Provide the [x, y] coordinate of the cell's center where the given text is located.  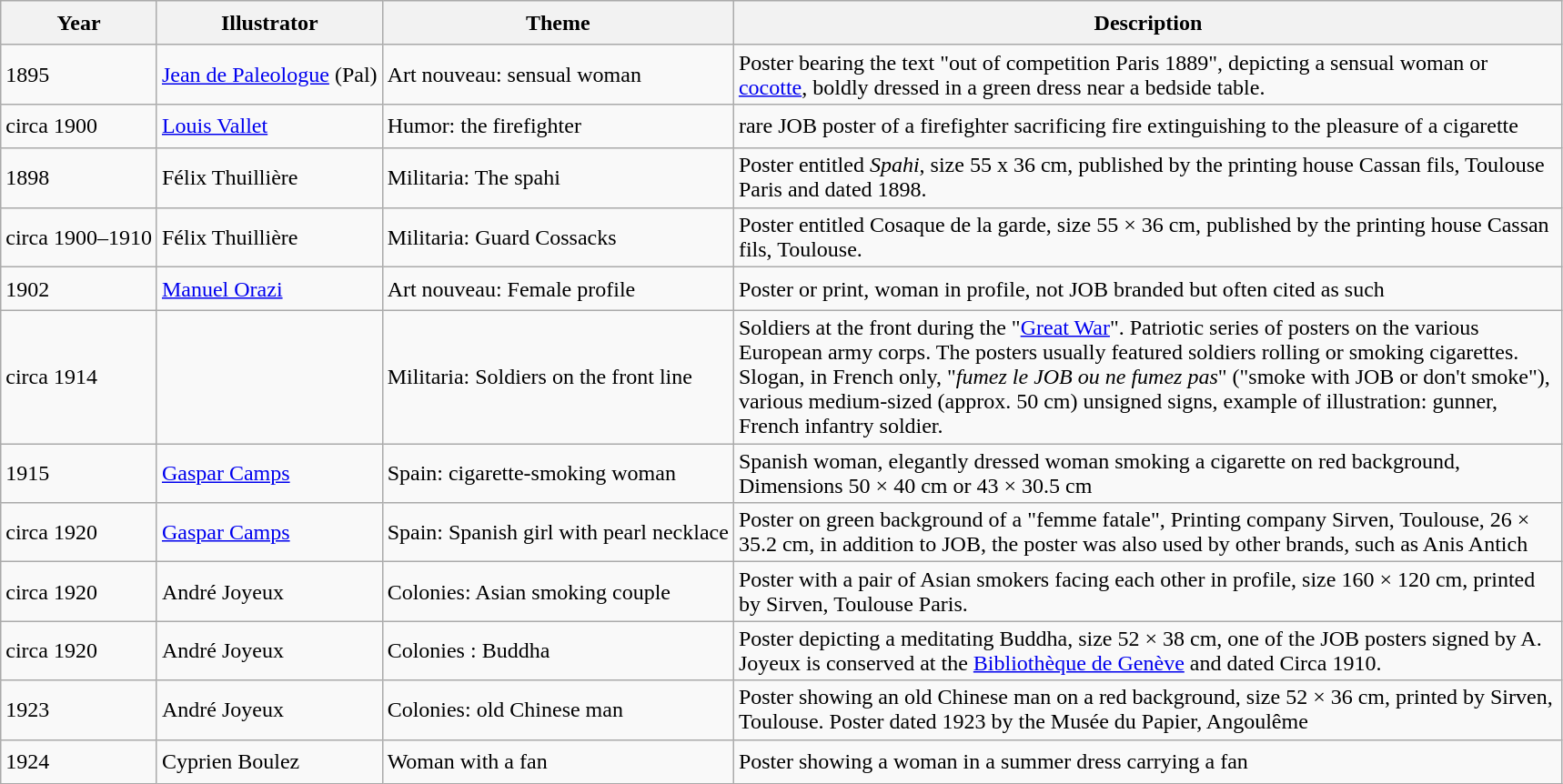
circa 1900–1910 [79, 236]
1902 [79, 289]
Militaria: The spahi [558, 178]
Poster entitled Spahi, size 55 x 36 cm, published by the printing house Cassan fils, Toulouse Paris and dated 1898. [1148, 178]
Militaria: Soldiers on the front line [558, 377]
Manuel Orazi [269, 289]
Art nouveau: Female profile [558, 289]
Description [1148, 24]
Year [79, 24]
Colonies: Asian smoking couple [558, 591]
1923 [79, 709]
circa 1914 [79, 377]
Cyprien Boulez [269, 762]
Colonies: old Chinese man [558, 709]
Woman with a fan [558, 762]
1924 [79, 762]
Spain: cigarette-smoking woman [558, 473]
1898 [79, 178]
Spanish woman, elegantly dressed woman smoking a cigarette on red background, Dimensions 50 × 40 cm or 43 × 30.5 cm [1148, 473]
Poster or print, woman in profile, not JOB branded but often cited as such [1148, 289]
Poster bearing the text "out of competition Paris 1889", depicting a sensual woman or cocotte, boldly dressed in a green dress near a bedside table. [1148, 75]
Theme [558, 24]
Art nouveau: sensual woman [558, 75]
1895 [79, 75]
Militaria: Guard Cossacks [558, 236]
Poster with a pair of Asian smokers facing each other in profile, size 160 × 120 cm, printed by Sirven, Toulouse Paris. [1148, 591]
Jean de Paleologue (Pal) [269, 75]
Spain: Spanish girl with pearl necklace [558, 533]
Illustrator [269, 24]
Poster entitled Cosaque de la garde, size 55 × 36 cm, published by the printing house Cassan fils, Toulouse. [1148, 236]
Humor: the firefighter [558, 126]
Poster showing a woman in a summer dress carrying a fan [1148, 762]
circa 1900 [79, 126]
Louis Vallet [269, 126]
Colonies : Buddha [558, 651]
rare JOB poster of a firefighter sacrificing fire extinguishing to the pleasure of a cigarette [1148, 126]
1915 [79, 473]
